Provide the [x, y] coordinate of the cell's center where the given text is located.  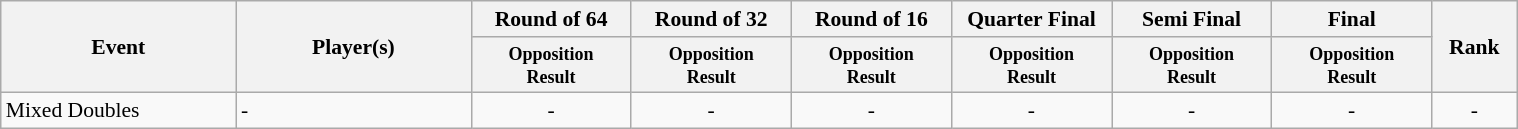
Event [118, 47]
Player(s) [354, 47]
Round of 64 [551, 19]
Round of 16 [871, 19]
Final [1352, 19]
Rank [1474, 47]
Round of 32 [711, 19]
Quarter Final [1031, 19]
Mixed Doubles [118, 111]
Semi Final [1192, 19]
